From the cell containing the given text, extract its center point as [X, Y] coordinate. 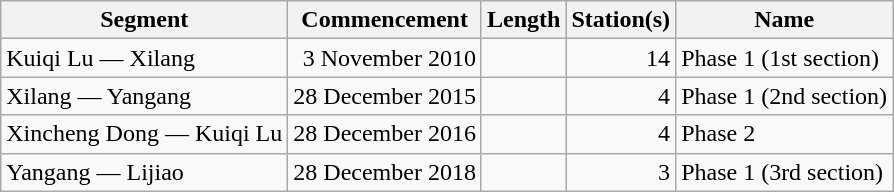
Station(s) [621, 20]
Length [523, 20]
Segment [144, 20]
Phase 1 (2nd section) [784, 96]
14 [621, 58]
3 [621, 172]
28 December 2016 [385, 134]
Yangang — Lijiao [144, 172]
Phase 2 [784, 134]
28 December 2018 [385, 172]
Xincheng Dong — Kuiqi Lu [144, 134]
Kuiqi Lu — Xilang [144, 58]
Phase 1 (3rd section) [784, 172]
Name [784, 20]
3 November 2010 [385, 58]
Xilang — Yangang [144, 96]
28 December 2015 [385, 96]
Phase 1 (1st section) [784, 58]
Commencement [385, 20]
